Output the [X, Y] coordinate of the center of the cell containing the given text.  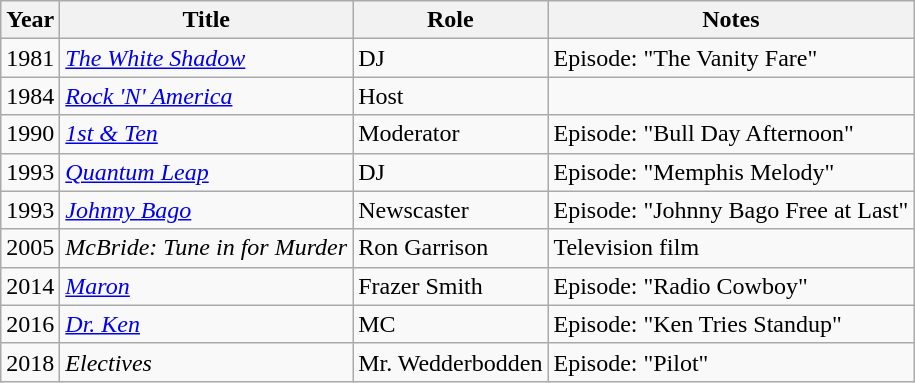
Ron Garrison [450, 248]
Episode: "The Vanity Fare" [731, 58]
Maron [206, 286]
2016 [30, 324]
Electives [206, 362]
Host [450, 96]
Rock 'N' America [206, 96]
1st & Ten [206, 134]
McBride: Tune in for Murder [206, 248]
MC [450, 324]
Frazer Smith [450, 286]
Episode: "Johnny Bago Free at Last" [731, 210]
Episode: "Memphis Melody" [731, 172]
Episode: "Radio Cowboy" [731, 286]
Episode: "Pilot" [731, 362]
1984 [30, 96]
1990 [30, 134]
Notes [731, 20]
Role [450, 20]
Episode: "Bull Day Afternoon" [731, 134]
Title [206, 20]
Episode: "Ken Tries Standup" [731, 324]
The White Shadow [206, 58]
Quantum Leap [206, 172]
2018 [30, 362]
Newscaster [450, 210]
Dr. Ken [206, 324]
Television film [731, 248]
Johnny Bago [206, 210]
2014 [30, 286]
Year [30, 20]
Moderator [450, 134]
1981 [30, 58]
Mr. Wedderbodden [450, 362]
2005 [30, 248]
